Capture the cell that displays the provided text and extract its (X, Y) central coordinate. 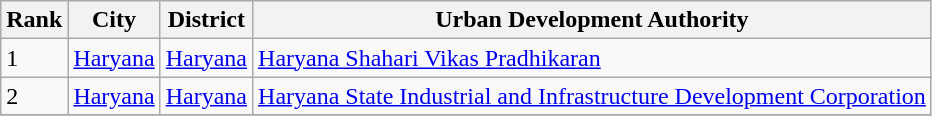
Haryana State Industrial and Infrastructure Development Corporation (592, 96)
City (114, 20)
Haryana Shahari Vikas Pradhikaran (592, 58)
District (206, 20)
Rank (34, 20)
Urban Development Authority (592, 20)
1 (34, 58)
2 (34, 96)
